From the cell containing the given text, extract its center point as [x, y] coordinate. 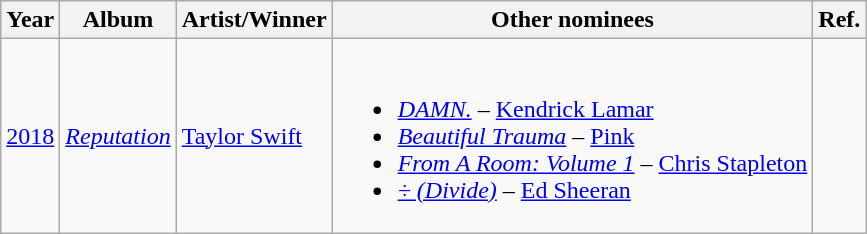
Artist/Winner [254, 20]
Taylor Swift [254, 136]
DAMN. – Kendrick LamarBeautiful Trauma – PinkFrom A Room: Volume 1 – Chris Stapleton÷ (Divide) – Ed Sheeran [572, 136]
Ref. [840, 20]
Year [30, 20]
Other nominees [572, 20]
2018 [30, 136]
Reputation [118, 136]
Album [118, 20]
